Detect which cell encompasses the target text, then output its [X, Y] center coordinate. 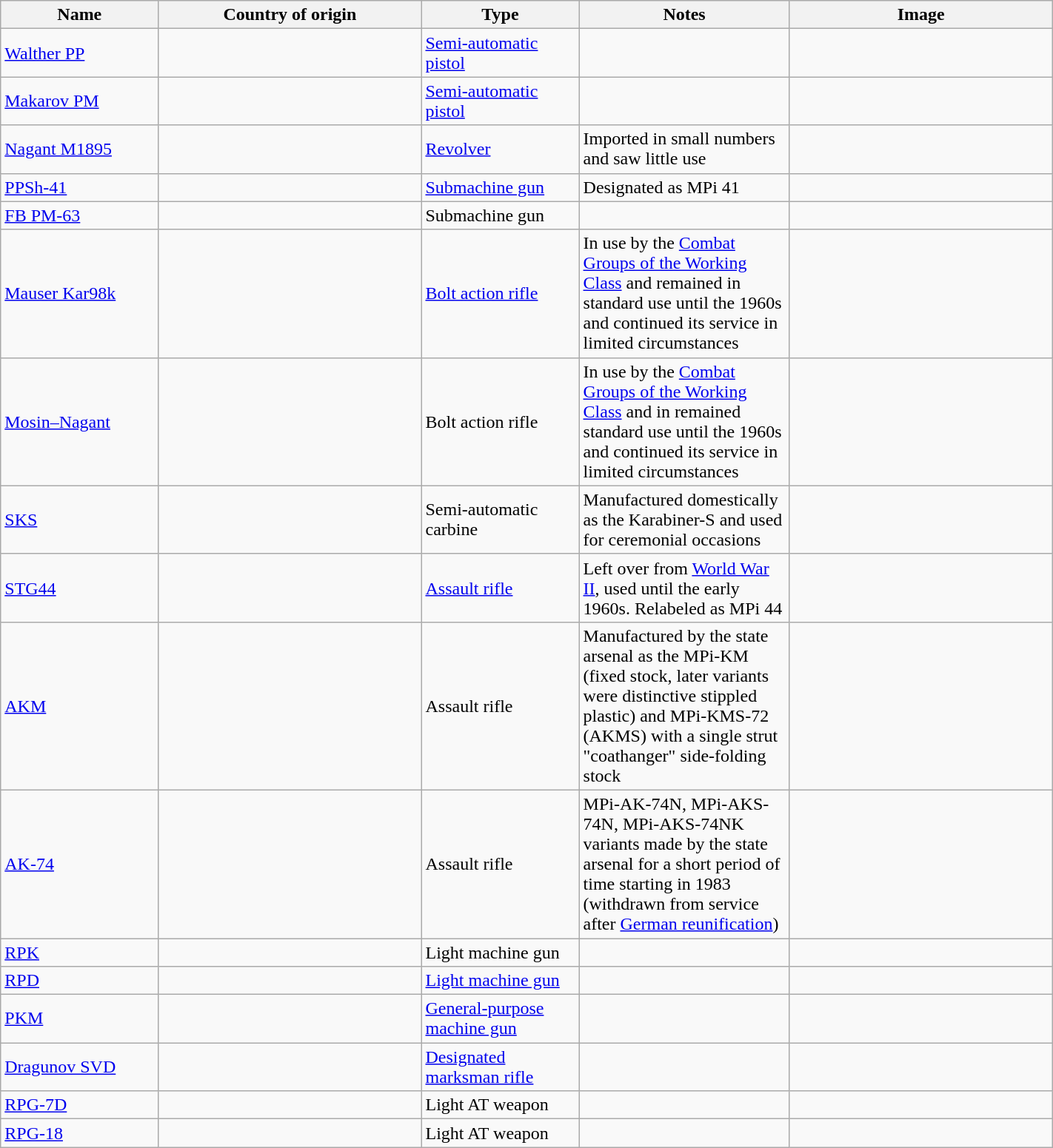
Type [501, 15]
Mauser Kar98k [80, 293]
Image [921, 15]
PKM [80, 1018]
Notes [684, 15]
Designated as MPi 41 [684, 187]
General-purpose machine gun [501, 1018]
In use by the Combat Groups of the Working Class and remained in standard use until the 1960s and continued its service in limited circumstances [684, 293]
SKS [80, 520]
RPK [80, 953]
FB PM-63 [80, 215]
RPD [80, 981]
Mosin–Nagant [80, 422]
AK-74 [80, 864]
Manufactured domestically as the Karabiner-S and used for ceremonial occasions [684, 520]
STG44 [80, 588]
Left over from World War II, used until the early 1960s. Relabeled as MPi 44 [684, 588]
RPG-18 [80, 1133]
Country of origin [290, 15]
Revolver [501, 150]
Semi-automatic carbine [501, 520]
RPG-7D [80, 1105]
Makarov PM [80, 101]
AKM [80, 706]
PPSh-41 [80, 187]
Name [80, 15]
In use by the Combat Groups of the Working Class and in remained standard use until the 1960s and continued its service in limited circumstances [684, 422]
Walther PP [80, 53]
Imported in small numbers and saw little use [684, 150]
Nagant M1895 [80, 150]
Dragunov SVD [80, 1067]
Designated marksman rifle [501, 1067]
